Find where the given text appears and provide that cell's center as [x, y] coordinate. 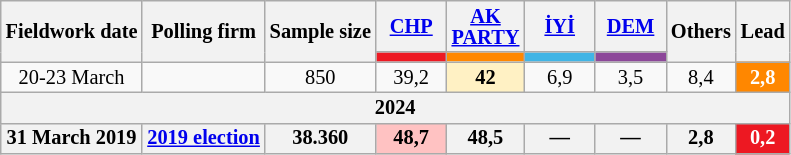
0,2 [763, 138]
850 [320, 78]
AK PARTY [486, 26]
6,9 [560, 78]
Sample size [320, 30]
48,5 [486, 138]
2019 election [203, 138]
CHP [412, 26]
Fieldwork date [72, 30]
2024 [396, 108]
3,5 [630, 78]
Polling firm [203, 30]
8,4 [701, 78]
42 [486, 78]
38.360 [320, 138]
İYİ [560, 26]
39,2 [412, 78]
20-23 March [72, 78]
Lead [763, 30]
DEM [630, 26]
31 March 2019 [72, 138]
48,7 [412, 138]
Others [701, 30]
